Capture the cell that displays the provided text and extract its (X, Y) central coordinate. 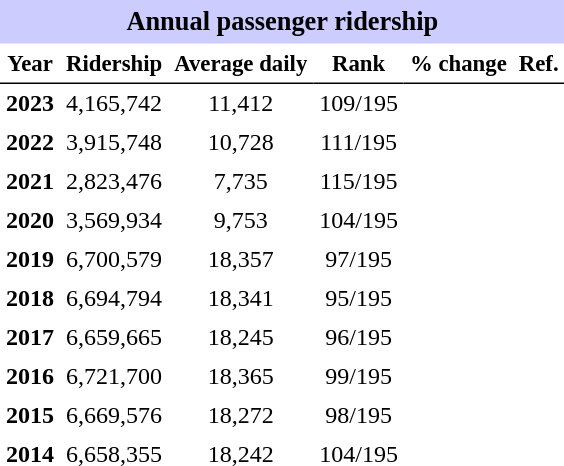
18,272 (240, 416)
98/195 (358, 416)
2018 (30, 298)
2020 (30, 220)
3,915,748 (114, 142)
18,245 (240, 338)
104/195 (358, 220)
18,365 (240, 376)
2022 (30, 142)
6,694,794 (114, 298)
109/195 (358, 104)
6,700,579 (114, 260)
18,341 (240, 298)
2,823,476 (114, 182)
2023 (30, 104)
10,728 (240, 142)
Average daily (240, 64)
18,357 (240, 260)
2016 (30, 376)
7,735 (240, 182)
Year (30, 64)
6,721,700 (114, 376)
9,753 (240, 220)
96/195 (358, 338)
6,669,576 (114, 416)
Ridership (114, 64)
115/195 (358, 182)
2015 (30, 416)
2021 (30, 182)
97/195 (358, 260)
% change (458, 64)
99/195 (358, 376)
6,659,665 (114, 338)
2019 (30, 260)
2017 (30, 338)
11,412 (240, 104)
Rank (358, 64)
4,165,742 (114, 104)
111/195 (358, 142)
3,569,934 (114, 220)
95/195 (358, 298)
